Output the [X, Y] coordinate of the center of the cell containing the given text.  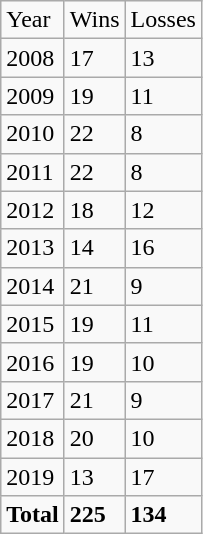
2011 [33, 172]
2018 [33, 438]
225 [94, 515]
12 [163, 210]
2014 [33, 286]
2019 [33, 477]
2008 [33, 58]
20 [94, 438]
18 [94, 210]
2009 [33, 96]
Total [33, 515]
Wins [94, 20]
14 [94, 248]
2015 [33, 324]
2010 [33, 134]
2012 [33, 210]
2013 [33, 248]
16 [163, 248]
2017 [33, 400]
134 [163, 515]
2016 [33, 362]
Losses [163, 20]
Year [33, 20]
